For the text-containing cell, return its midpoint in (X, Y) coordinate format. 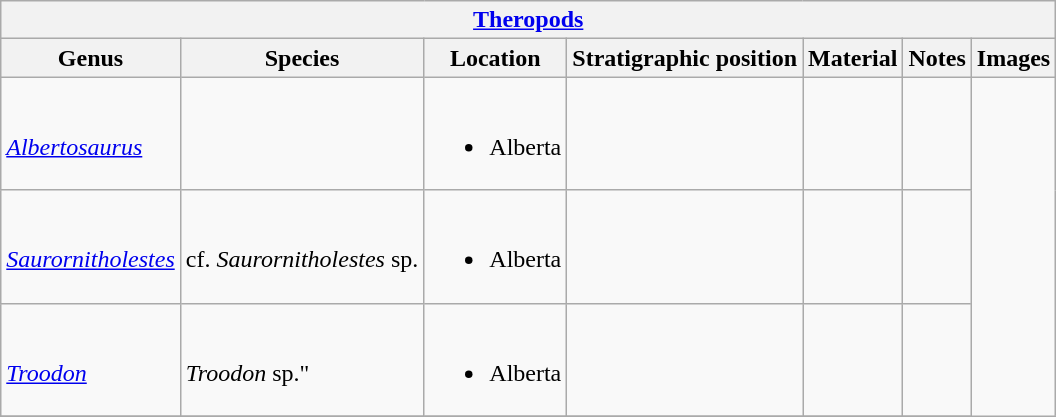
Albertosaurus (91, 134)
Images (1013, 58)
Species (302, 58)
Troodon sp." (302, 360)
cf. Saurornitholestes sp. (302, 246)
Notes (937, 58)
Theropods (528, 20)
Location (496, 58)
Saurornitholestes (91, 246)
Troodon (91, 360)
Genus (91, 58)
Stratigraphic position (685, 58)
Material (853, 58)
